Locate the cell with the specified text and output its (x, y) center coordinate. 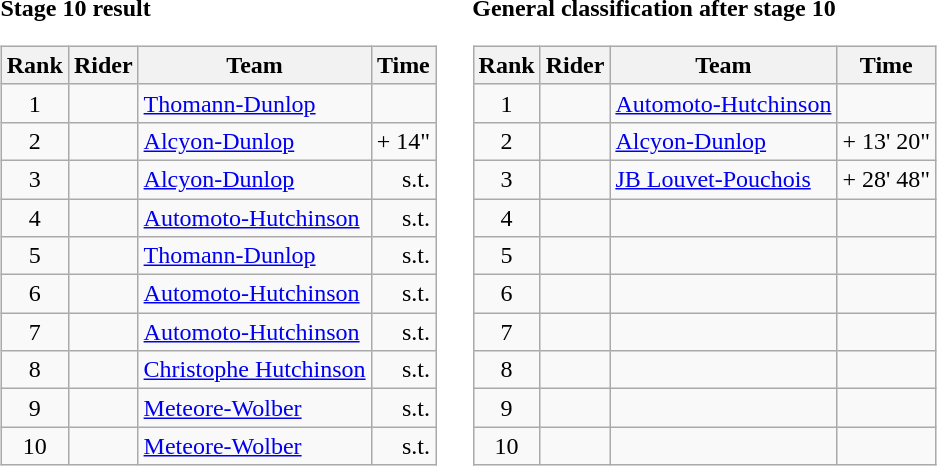
+ 14" (403, 141)
JB Louvet-Pouchois (724, 179)
Christophe Hutchinson (254, 370)
+ 13' 20" (886, 141)
+ 28' 48" (886, 179)
